Find where the given text appears and provide that cell's center as [X, Y] coordinate. 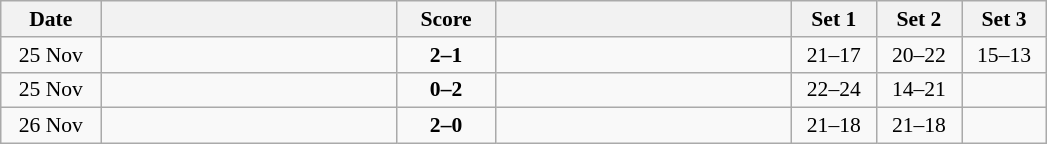
Set 2 [918, 19]
21–17 [834, 55]
26 Nov [51, 126]
15–13 [1004, 55]
Set 3 [1004, 19]
2–1 [446, 55]
20–22 [918, 55]
Date [51, 19]
22–24 [834, 90]
Score [446, 19]
0–2 [446, 90]
14–21 [918, 90]
2–0 [446, 126]
Set 1 [834, 19]
